Capture the cell that displays the provided text and extract its [x, y] central coordinate. 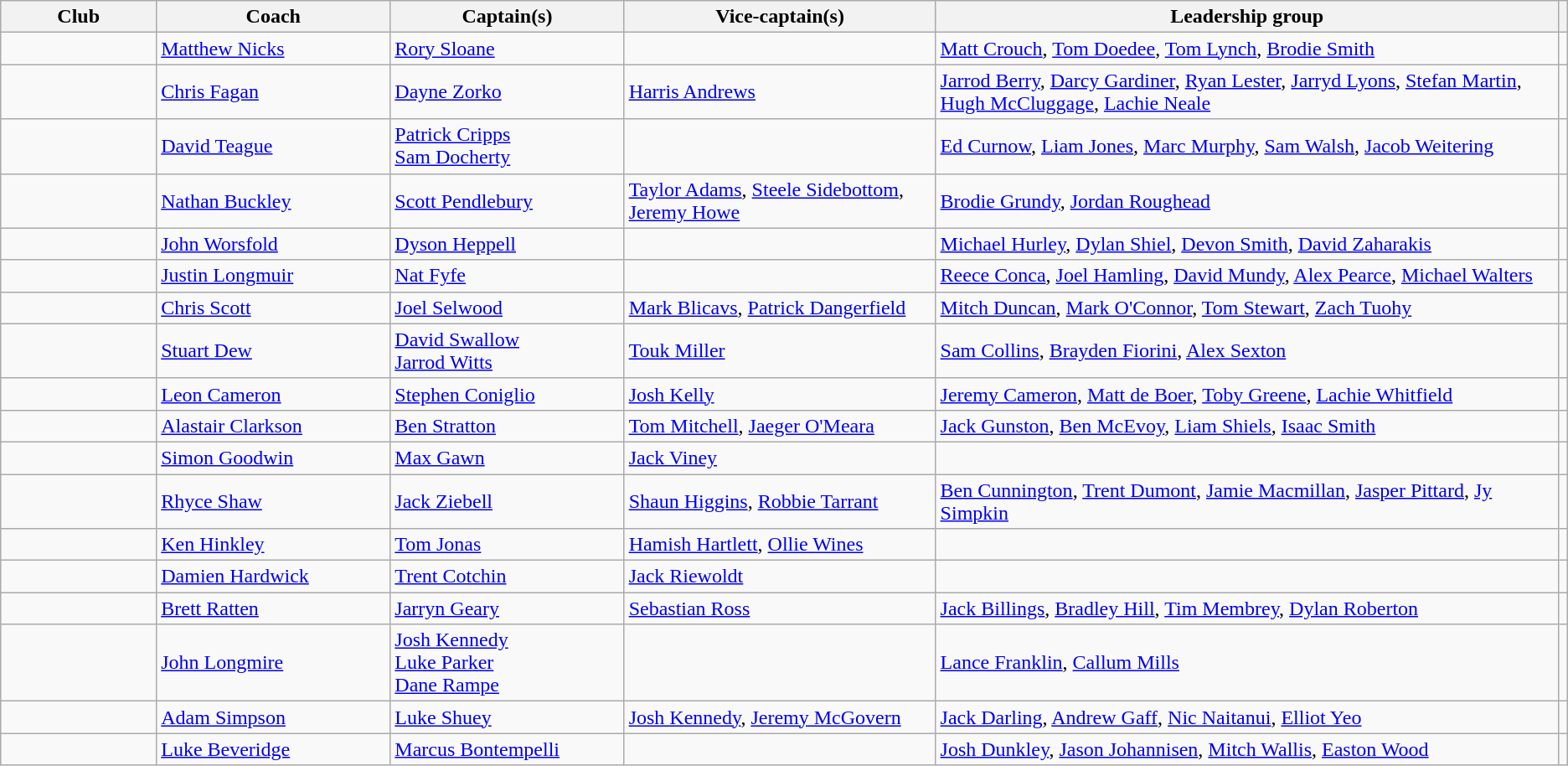
Coach [273, 17]
Leadership group [1246, 17]
Jack Billings, Bradley Hill, Tim Membrey, Dylan Roberton [1246, 608]
John Worsfold [273, 244]
Jeremy Cameron, Matt de Boer, Toby Greene, Lachie Whitfield [1246, 394]
Jack Gunston, Ben McEvoy, Liam Shiels, Isaac Smith [1246, 426]
Max Gawn [508, 458]
Simon Goodwin [273, 458]
Trent Cotchin [508, 577]
Josh Kennedy, Jeremy McGovern [780, 717]
Reece Conca, Joel Hamling, David Mundy, Alex Pearce, Michael Walters [1246, 276]
Matthew Nicks [273, 49]
Jarryn Geary [508, 608]
Dyson Heppell [508, 244]
Jack Darling, Andrew Gaff, Nic Naitanui, Elliot Yeo [1246, 717]
Luke Shuey [508, 717]
Club [79, 17]
David Teague [273, 146]
Vice-captain(s) [780, 17]
Touk Miller [780, 350]
Marcus Bontempelli [508, 749]
Mark Blicavs, Patrick Dangerfield [780, 308]
Leon Cameron [273, 394]
Captain(s) [508, 17]
Josh Dunkley, Jason Johannisen, Mitch Wallis, Easton Wood [1246, 749]
Jack Viney [780, 458]
Mitch Duncan, Mark O'Connor, Tom Stewart, Zach Tuohy [1246, 308]
Alastair Clarkson [273, 426]
Tom Jonas [508, 545]
Joel Selwood [508, 308]
Brett Ratten [273, 608]
Damien Hardwick [273, 577]
Harris Andrews [780, 92]
Adam Simpson [273, 717]
Rhyce Shaw [273, 501]
John Longmire [273, 663]
Luke Beveridge [273, 749]
Jarrod Berry, Darcy Gardiner, Ryan Lester, Jarryd Lyons, Stefan Martin, Hugh McCluggage, Lachie Neale [1246, 92]
Ben Stratton [508, 426]
Shaun Higgins, Robbie Tarrant [780, 501]
Rory Sloane [508, 49]
Justin Longmuir [273, 276]
Sam Collins, Brayden Fiorini, Alex Sexton [1246, 350]
Chris Fagan [273, 92]
Chris Scott [273, 308]
Stuart Dew [273, 350]
Patrick CrippsSam Docherty [508, 146]
Taylor Adams, Steele Sidebottom, Jeremy Howe [780, 201]
Nathan Buckley [273, 201]
David SwallowJarrod Witts [508, 350]
Ed Curnow, Liam Jones, Marc Murphy, Sam Walsh, Jacob Weitering [1246, 146]
Ben Cunnington, Trent Dumont, Jamie Macmillan, Jasper Pittard, Jy Simpkin [1246, 501]
Hamish Hartlett, Ollie Wines [780, 545]
Sebastian Ross [780, 608]
Tom Mitchell, Jaeger O'Meara [780, 426]
Brodie Grundy, Jordan Roughead [1246, 201]
Ken Hinkley [273, 545]
Nat Fyfe [508, 276]
Michael Hurley, Dylan Shiel, Devon Smith, David Zaharakis [1246, 244]
Scott Pendlebury [508, 201]
Jack Ziebell [508, 501]
Jack Riewoldt [780, 577]
Matt Crouch, Tom Doedee, Tom Lynch, Brodie Smith [1246, 49]
Stephen Coniglio [508, 394]
Dayne Zorko [508, 92]
Josh KennedyLuke ParkerDane Rampe [508, 663]
Josh Kelly [780, 394]
Lance Franklin, Callum Mills [1246, 663]
